Capture the cell that displays the provided text and extract its [X, Y] central coordinate. 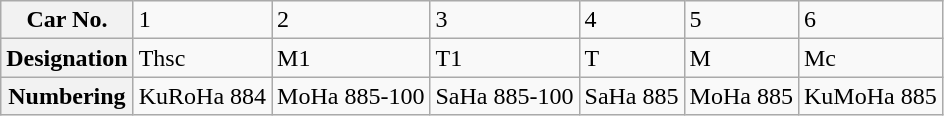
SaHa 885-100 [504, 96]
Car No. [67, 20]
Mc [870, 58]
MoHa 885-100 [351, 96]
SaHa 885 [632, 96]
1 [202, 20]
MoHa 885 [741, 96]
2 [351, 20]
KuMoHa 885 [870, 96]
4 [632, 20]
T [632, 58]
3 [504, 20]
M [741, 58]
Thsc [202, 58]
T1 [504, 58]
Designation [67, 58]
6 [870, 20]
M1 [351, 58]
5 [741, 20]
Numbering [67, 96]
KuRoHa 884 [202, 96]
